Find where the given text appears and provide that cell's center as (X, Y) coordinate. 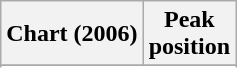
Chart (2006) (72, 34)
Peakposition (189, 34)
